For the text-containing cell, return its midpoint in [X, Y] coordinate format. 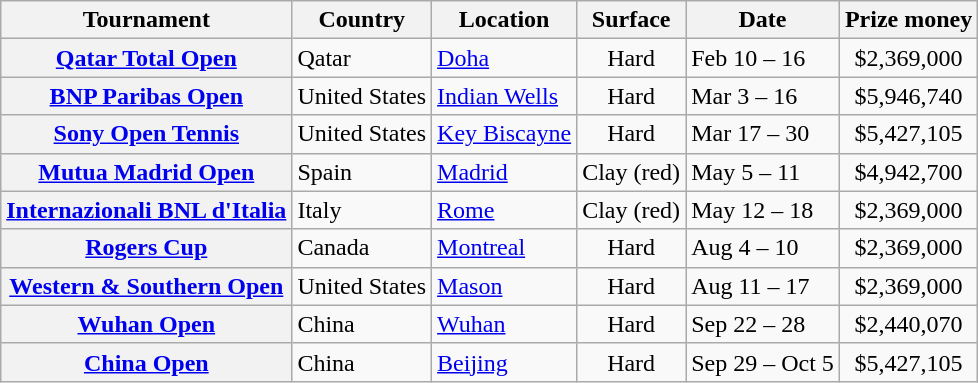
Prize money [908, 20]
$4,942,700 [908, 172]
Montreal [504, 248]
Mar 17 – 30 [763, 134]
Tournament [146, 20]
Madrid [504, 172]
Rogers Cup [146, 248]
Qatar Total Open [146, 58]
Mar 3 – 16 [763, 96]
Surface [632, 20]
Mason [504, 286]
Key Biscayne [504, 134]
Mutua Madrid Open [146, 172]
Wuhan [504, 324]
China Open [146, 362]
$5,946,740 [908, 96]
May 5 – 11 [763, 172]
BNP Paribas Open [146, 96]
Aug 11 – 17 [763, 286]
Italy [362, 210]
Indian Wells [504, 96]
Sony Open Tennis [146, 134]
Sep 29 – Oct 5 [763, 362]
Beijing [504, 362]
Internazionali BNL d'Italia [146, 210]
Qatar [362, 58]
May 12 – 18 [763, 210]
Western & Southern Open [146, 286]
$2,440,070 [908, 324]
Country [362, 20]
Location [504, 20]
Canada [362, 248]
Sep 22 – 28 [763, 324]
Rome [504, 210]
Feb 10 – 16 [763, 58]
Date [763, 20]
Doha [504, 58]
Aug 4 – 10 [763, 248]
Wuhan Open [146, 324]
Spain [362, 172]
